Output the [x, y] coordinate of the center of the cell containing the given text.  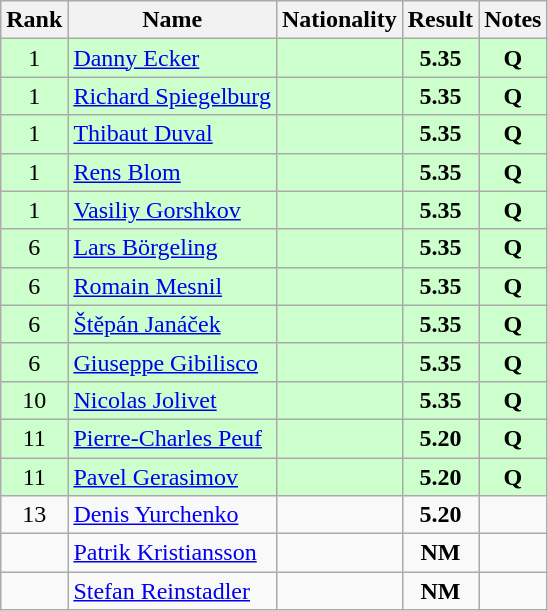
Result [440, 20]
Pavel Gerasimov [172, 477]
Danny Ecker [172, 58]
Nationality [339, 20]
Denis Yurchenko [172, 515]
Thibaut Duval [172, 134]
Pierre-Charles Peuf [172, 438]
Giuseppe Gibilisco [172, 362]
Rens Blom [172, 172]
Romain Mesnil [172, 286]
Stefan Reinstadler [172, 591]
Richard Spiegelburg [172, 96]
13 [34, 515]
Name [172, 20]
Vasiliy Gorshkov [172, 210]
Rank [34, 20]
Nicolas Jolivet [172, 400]
Patrik Kristiansson [172, 553]
Notes [513, 20]
Lars Börgeling [172, 248]
Štěpán Janáček [172, 324]
10 [34, 400]
